Output the (X, Y) coordinate of the center of the cell containing the given text.  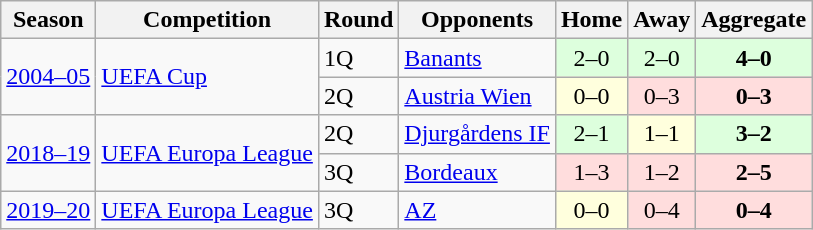
2019–20 (48, 210)
2–5 (754, 172)
Season (48, 20)
4–0 (754, 58)
Competition (208, 20)
3–2 (754, 134)
Austria Wien (478, 96)
1Q (358, 58)
Bordeaux (478, 172)
Away (662, 20)
1–3 (591, 172)
Round (358, 20)
2004–05 (48, 77)
Opponents (478, 20)
Banants (478, 58)
AZ (478, 210)
Djurgårdens IF (478, 134)
Aggregate (754, 20)
1–1 (662, 134)
UEFA Cup (208, 77)
2018–19 (48, 153)
Home (591, 20)
1–2 (662, 172)
2–1 (591, 134)
